Output the [x, y] coordinate of the center of the cell containing the given text.  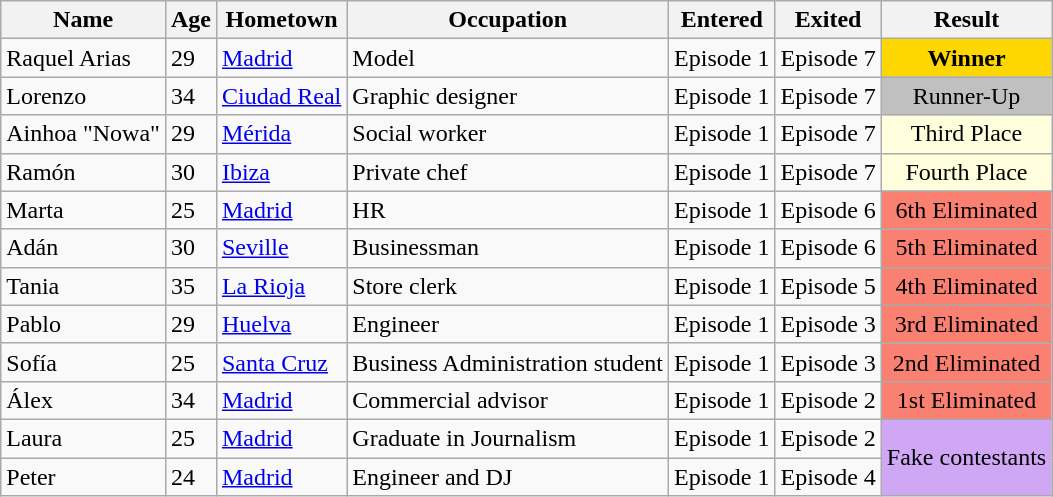
Huelva [281, 324]
Adán [84, 248]
Ramón [84, 172]
Marta [84, 210]
Age [190, 20]
Engineer [508, 324]
35 [190, 286]
Peter [84, 477]
La Rioja [281, 286]
Third Place [966, 134]
Social worker [508, 134]
Name [84, 20]
Model [508, 58]
Private chef [508, 172]
Santa Cruz [281, 362]
Mérida [281, 134]
Fake contestants [966, 457]
Occupation [508, 20]
Lorenzo [84, 96]
Tania [84, 286]
Seville [281, 248]
Fourth Place [966, 172]
Graphic designer [508, 96]
6th Eliminated [966, 210]
5th Eliminated [966, 248]
3rd Eliminated [966, 324]
Episode 5 [828, 286]
Exited [828, 20]
Episode 4 [828, 477]
Store clerk [508, 286]
Pablo [84, 324]
Business Administration student [508, 362]
Runner-Up [966, 96]
1st Eliminated [966, 400]
Winner [966, 58]
Hometown [281, 20]
HR [508, 210]
Entered [722, 20]
Ainhoa "Nowa" [84, 134]
Graduate in Journalism [508, 438]
2nd Eliminated [966, 362]
Engineer and DJ [508, 477]
Ciudad Real [281, 96]
Result [966, 20]
Ibiza [281, 172]
4th Eliminated [966, 286]
24 [190, 477]
Businessman [508, 248]
Álex [84, 400]
Sofía [84, 362]
Laura [84, 438]
Raquel Arias [84, 58]
Commercial advisor [508, 400]
